Return (X, Y) of the center of cell containing provided text 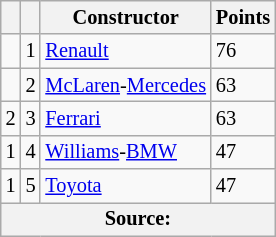
Ferrari (125, 118)
76 (243, 51)
Toyota (125, 186)
McLaren-Mercedes (125, 85)
5 (31, 186)
3 (31, 118)
Williams-BMW (125, 152)
4 (31, 152)
Constructor (125, 17)
Points (243, 17)
Renault (125, 51)
Source: (138, 219)
